Identify which cell holds the provided text, then report its (x, y) central coordinate. 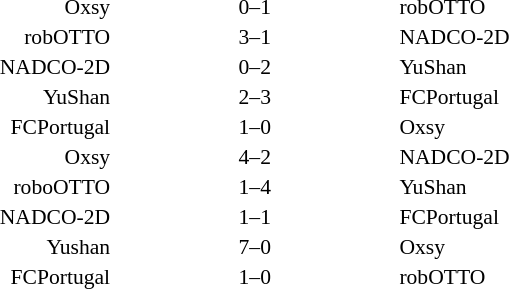
1–4 (254, 187)
0–2 (254, 67)
1–0 (254, 127)
7–0 (254, 247)
2–3 (254, 97)
3–1 (254, 37)
1–1 (254, 217)
4–2 (254, 157)
